From the cell containing the given text, extract its center point as (x, y) coordinate. 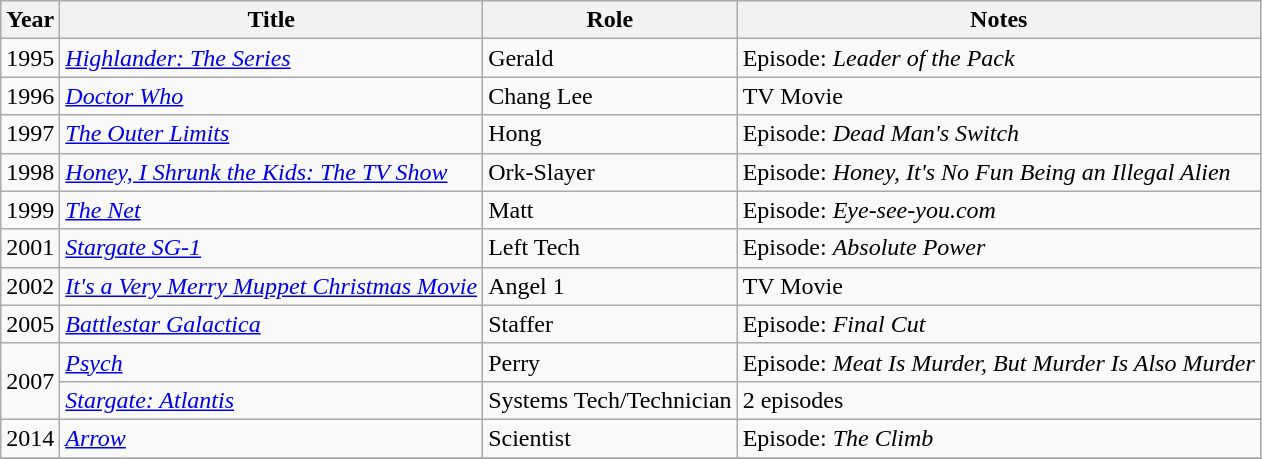
2005 (30, 324)
Matt (610, 210)
The Net (272, 210)
Angel 1 (610, 286)
Title (272, 20)
Honey, I Shrunk the Kids: The TV Show (272, 172)
1996 (30, 96)
Episode: Eye-see-you.com (998, 210)
Episode: Dead Man's Switch (998, 134)
Episode: Final Cut (998, 324)
Psych (272, 362)
The Outer Limits (272, 134)
2001 (30, 248)
Year (30, 20)
Gerald (610, 58)
Staffer (610, 324)
Doctor Who (272, 96)
2 episodes (998, 400)
Stargate: Atlantis (272, 400)
Battlestar Galactica (272, 324)
Episode: Absolute Power (998, 248)
It's a Very Merry Muppet Christmas Movie (272, 286)
Episode: Meat Is Murder, But Murder Is Also Murder (998, 362)
Chang Lee (610, 96)
2007 (30, 381)
Scientist (610, 438)
Highlander: The Series (272, 58)
Role (610, 20)
Notes (998, 20)
2014 (30, 438)
1999 (30, 210)
1997 (30, 134)
Left Tech (610, 248)
Stargate SG-1 (272, 248)
Ork-Slayer (610, 172)
Episode: Leader of the Pack (998, 58)
1998 (30, 172)
Perry (610, 362)
Hong (610, 134)
1995 (30, 58)
Episode: The Climb (998, 438)
2002 (30, 286)
Episode: Honey, It's No Fun Being an Illegal Alien (998, 172)
Systems Tech/Technician (610, 400)
Arrow (272, 438)
